Return the (X, Y) coordinate for the center point of the cell that contains the specified text.  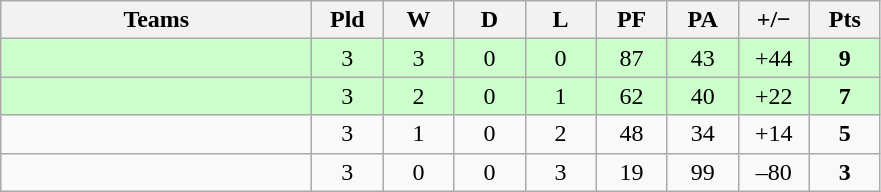
34 (702, 134)
–80 (774, 172)
Pld (348, 20)
40 (702, 96)
+14 (774, 134)
7 (844, 96)
9 (844, 58)
Pts (844, 20)
+22 (774, 96)
5 (844, 134)
62 (632, 96)
48 (632, 134)
99 (702, 172)
43 (702, 58)
+44 (774, 58)
L (560, 20)
19 (632, 172)
Teams (156, 20)
W (418, 20)
87 (632, 58)
+/− (774, 20)
PA (702, 20)
D (490, 20)
PF (632, 20)
